Capture the cell that displays the provided text and extract its [x, y] central coordinate. 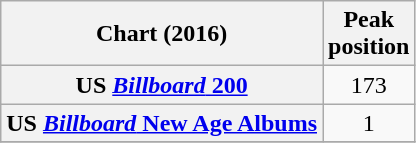
1 [369, 123]
US Billboard 200 [162, 85]
Chart (2016) [162, 34]
Peakposition [369, 34]
173 [369, 85]
US Billboard New Age Albums [162, 123]
